Output the [x, y] coordinate of the center of the cell containing the given text.  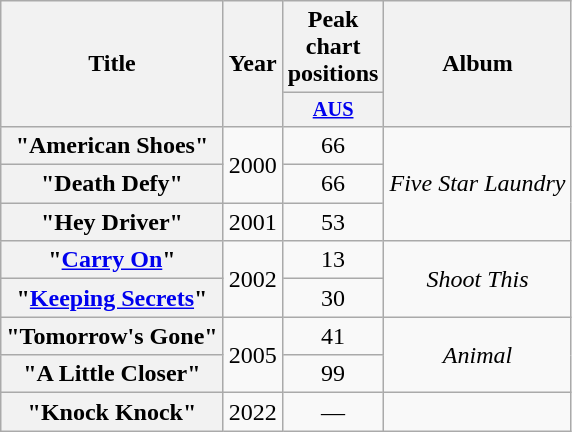
"A Little Closer" [112, 374]
2022 [252, 412]
Animal [478, 355]
2000 [252, 164]
"American Shoes" [112, 145]
Year [252, 64]
Peak chart positions [333, 47]
AUS [333, 110]
2001 [252, 222]
"Tomorrow's Gone" [112, 336]
2002 [252, 279]
53 [333, 222]
2005 [252, 355]
99 [333, 374]
"Keeping Secrets" [112, 298]
Five Star Laundry [478, 183]
Title [112, 64]
30 [333, 298]
"Death Defy" [112, 184]
41 [333, 336]
"Carry On" [112, 260]
"Knock Knock" [112, 412]
"Hey Driver" [112, 222]
— [333, 412]
Album [478, 64]
13 [333, 260]
Shoot This [478, 279]
